For the text-containing cell, return its midpoint in (x, y) coordinate format. 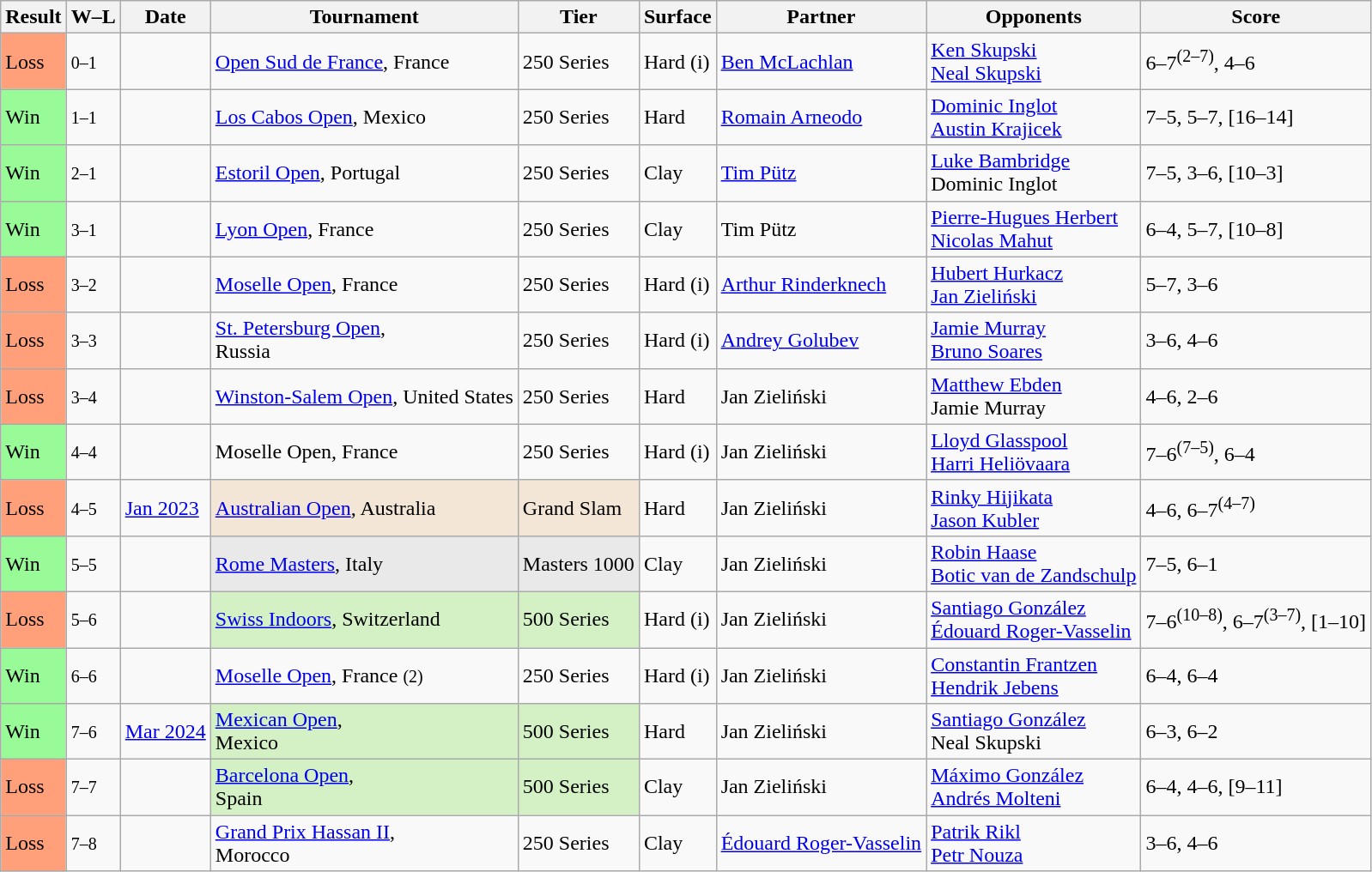
Patrik Rikl Petr Nouza (1034, 843)
Date (165, 17)
Tier (579, 17)
Score (1256, 17)
Robin Haase Botic van de Zandschulp (1034, 563)
3–1 (93, 228)
7–6(7–5), 6–4 (1256, 451)
6–4, 6–4 (1256, 675)
Ken Skupski Neal Skupski (1034, 62)
Constantin Frantzen Hendrik Jebens (1034, 675)
Santiago González Neal Skupski (1034, 731)
Rome Masters, Italy (364, 563)
Swiss Indoors, Switzerland (364, 620)
1–1 (93, 117)
Moselle Open, France (2) (364, 675)
Mar 2024 (165, 731)
7–6 (93, 731)
Barcelona Open,Spain (364, 788)
Lyon Open, France (364, 228)
7–8 (93, 843)
Masters 1000 (579, 563)
Jan 2023 (165, 508)
6–7(2–7), 4–6 (1256, 62)
Ben McLachlan (821, 62)
Grand Prix Hassan II,Morocco (364, 843)
7–5, 3–6, [10–3] (1256, 173)
Lloyd Glasspool Harri Heliövaara (1034, 451)
Máximo González Andrés Molteni (1034, 788)
Rinky Hijikata Jason Kubler (1034, 508)
Australian Open, Australia (364, 508)
Jamie Murray Bruno Soares (1034, 340)
3–3 (93, 340)
Los Cabos Open, Mexico (364, 117)
Matthew Ebden Jamie Murray (1034, 397)
7–7 (93, 788)
Result (33, 17)
3–4 (93, 397)
Partner (821, 17)
Open Sud de France, France (364, 62)
5–7, 3–6 (1256, 285)
7–5, 5–7, [16–14] (1256, 117)
Pierre-Hugues Herbert Nicolas Mahut (1034, 228)
Arthur Rinderknech (821, 285)
7–5, 6–1 (1256, 563)
Luke Bambridge Dominic Inglot (1034, 173)
7–6(10–8), 6–7(3–7), [1–10] (1256, 620)
4–6, 2–6 (1256, 397)
6–3, 6–2 (1256, 731)
6–4, 5–7, [10–8] (1256, 228)
6–4, 4–6, [9–11] (1256, 788)
Opponents (1034, 17)
Andrey Golubev (821, 340)
4–6, 6–7(4–7) (1256, 508)
4–5 (93, 508)
6–6 (93, 675)
St. Petersburg Open, Russia (364, 340)
2–1 (93, 173)
Dominic Inglot Austin Krajicek (1034, 117)
Tournament (364, 17)
Grand Slam (579, 508)
Estoril Open, Portugal (364, 173)
5–6 (93, 620)
Winston-Salem Open, United States (364, 397)
Édouard Roger-Vasselin (821, 843)
Surface (677, 17)
Romain Arneodo (821, 117)
W–L (93, 17)
3–2 (93, 285)
Santiago González Édouard Roger-Vasselin (1034, 620)
Mexican Open,Mexico (364, 731)
5–5 (93, 563)
0–1 (93, 62)
4–4 (93, 451)
Hubert Hurkacz Jan Zieliński (1034, 285)
